For the text-containing cell, return its midpoint in [X, Y] coordinate format. 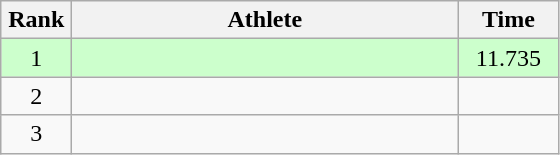
2 [36, 96]
Athlete [265, 20]
1 [36, 58]
Rank [36, 20]
11.735 [508, 58]
Time [508, 20]
3 [36, 134]
